Search for the cell housing the specified text and yield its [x, y] center coordinate. 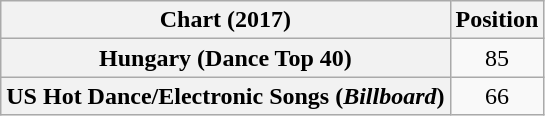
US Hot Dance/Electronic Songs (Billboard) [226, 96]
Hungary (Dance Top 40) [226, 58]
66 [497, 96]
Chart (2017) [226, 20]
Position [497, 20]
85 [497, 58]
